Detect which cell encompasses the target text, then output its [x, y] center coordinate. 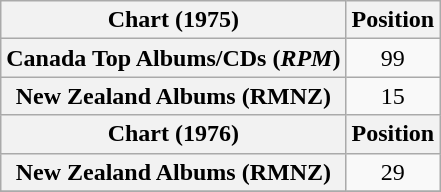
29 [393, 172]
99 [393, 58]
Chart (1976) [174, 134]
15 [393, 96]
Canada Top Albums/CDs (RPM) [174, 58]
Chart (1975) [174, 20]
